Determine the (x, y) coordinate at the center of the cell enclosing the given text.  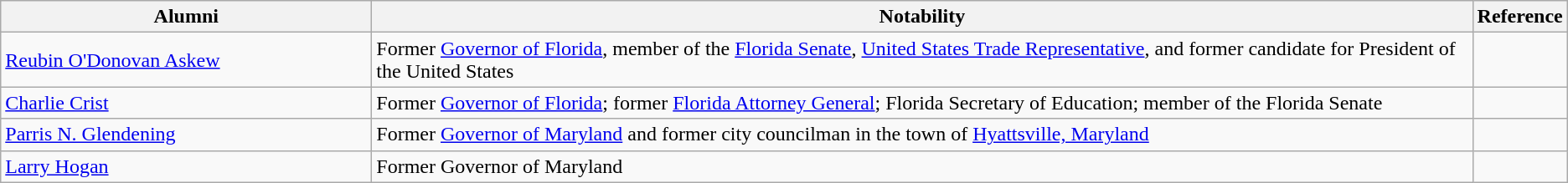
Parris N. Glendening (186, 135)
Alumni (186, 17)
Former Governor of Florida; former Florida Attorney General; Florida Secretary of Education; member of the Florida Senate (922, 103)
Reubin O'Donovan Askew (186, 60)
Charlie Crist (186, 103)
Reference (1519, 17)
Larry Hogan (186, 166)
Former Governor of Florida, member of the Florida Senate, United States Trade Representative, and former candidate for President of the United States (922, 60)
Former Governor of Maryland (922, 166)
Former Governor of Maryland and former city councilman in the town of Hyattsville, Maryland (922, 135)
Notability (922, 17)
